Search for the cell housing the specified text and yield its [X, Y] center coordinate. 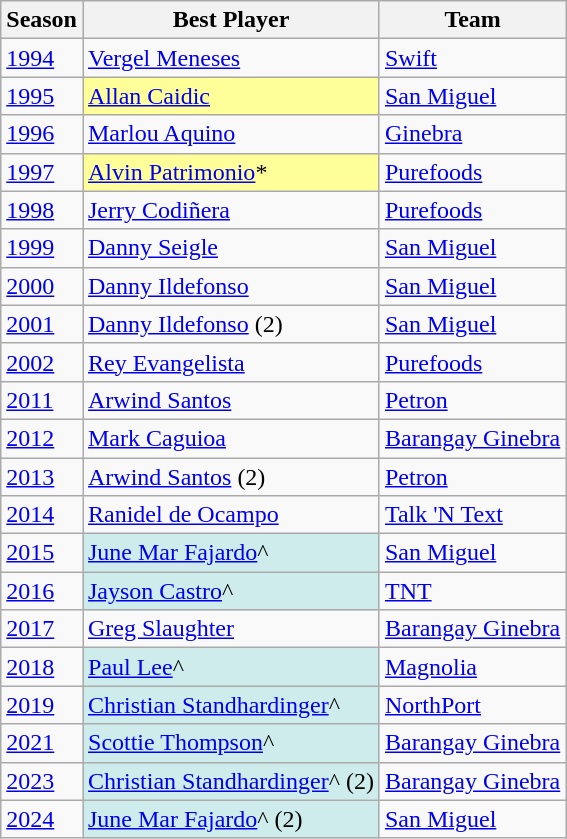
Jerry Codiñera [230, 210]
Danny Seigle [230, 248]
2011 [42, 400]
Talk 'N Text [472, 515]
Paul Lee^ [230, 667]
2021 [42, 743]
Rey Evangelista [230, 362]
June Mar Fajardo^ [230, 553]
Marlou Aquino [230, 134]
2012 [42, 438]
Arwind Santos [230, 400]
TNT [472, 591]
2023 [42, 781]
2015 [42, 553]
June Mar Fajardo^ (2) [230, 819]
1998 [42, 210]
1994 [42, 58]
Team [472, 20]
Ranidel de Ocampo [230, 515]
Jayson Castro^ [230, 591]
Scottie Thompson^ [230, 743]
2016 [42, 591]
Greg Slaughter [230, 629]
Danny Ildefonso [230, 286]
2001 [42, 324]
Vergel Meneses [230, 58]
1996 [42, 134]
Christian Standhardinger^ (2) [230, 781]
2013 [42, 477]
Mark Caguioa [230, 438]
Swift [472, 58]
Season [42, 20]
Ginebra [472, 134]
NorthPort [472, 705]
2018 [42, 667]
2014 [42, 515]
2019 [42, 705]
2017 [42, 629]
Magnolia [472, 667]
2002 [42, 362]
1999 [42, 248]
Arwind Santos (2) [230, 477]
Alvin Patrimonio* [230, 172]
1997 [42, 172]
Danny Ildefonso (2) [230, 324]
Christian Standhardinger^ [230, 705]
2000 [42, 286]
Allan Caidic [230, 96]
1995 [42, 96]
2024 [42, 819]
Best Player [230, 20]
